Identify which cell holds the provided text, then report its [x, y] central coordinate. 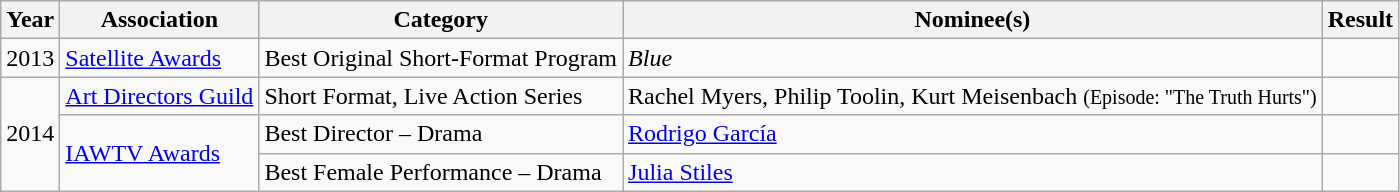
Julia Stiles [973, 172]
Best Director – Drama [441, 134]
Art Directors Guild [160, 96]
2014 [30, 134]
2013 [30, 58]
Rodrigo García [973, 134]
Association [160, 20]
Rachel Myers, Philip Toolin, Kurt Meisenbach (Episode: "The Truth Hurts") [973, 96]
Result [1360, 20]
Satellite Awards [160, 58]
Year [30, 20]
Short Format, Live Action Series [441, 96]
Best Original Short-Format Program [441, 58]
IAWTV Awards [160, 153]
Blue [973, 58]
Nominee(s) [973, 20]
Category [441, 20]
Best Female Performance – Drama [441, 172]
